Find where the given text appears and provide that cell's center as [x, y] coordinate. 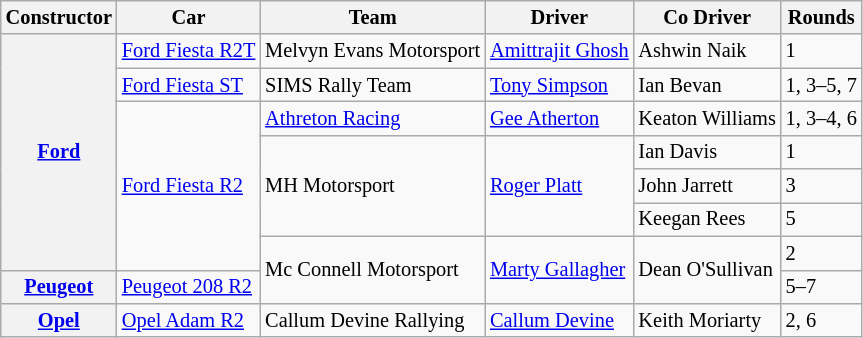
5–7 [822, 287]
Driver [559, 17]
Co Driver [708, 17]
1, 3–4, 6 [822, 118]
SIMS Rally Team [372, 85]
Gee Atherton [559, 118]
Keegan Rees [708, 219]
Ford Fiesta R2T [188, 51]
John Jarrett [708, 186]
5 [822, 219]
Athreton Racing [372, 118]
Ian Bevan [708, 85]
Opel [59, 320]
Roger Platt [559, 186]
3 [822, 186]
Keaton Williams [708, 118]
Ford [59, 152]
Amittrajit Ghosh [559, 51]
Ford Fiesta ST [188, 85]
Peugeot 208 R2 [188, 287]
Constructor [59, 17]
Melvyn Evans Motorsport [372, 51]
Peugeot [59, 287]
Callum Devine Rallying [372, 320]
Callum Devine [559, 320]
Car [188, 17]
1, 3–5, 7 [822, 85]
Ford Fiesta R2 [188, 185]
Mc Connell Motorsport [372, 270]
2 [822, 253]
Ashwin Naik [708, 51]
2, 6 [822, 320]
Team [372, 17]
MH Motorsport [372, 186]
Marty Gallagher [559, 270]
Ian Davis [708, 152]
Tony Simpson [559, 85]
Rounds [822, 17]
Opel Adam R2 [188, 320]
Keith Moriarty [708, 320]
Dean O'Sullivan [708, 270]
